Identify which cell holds the provided text, then report its (x, y) central coordinate. 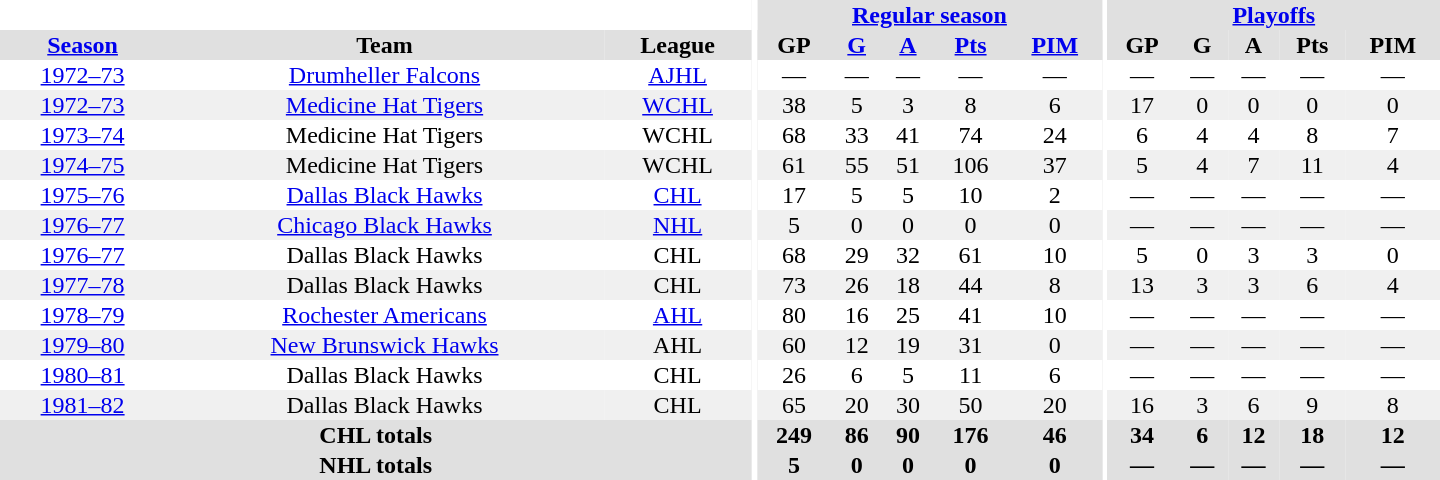
31 (971, 345)
86 (856, 435)
25 (908, 315)
1975–76 (82, 195)
33 (856, 135)
13 (1142, 285)
Season (82, 45)
50 (971, 405)
19 (908, 345)
60 (794, 345)
38 (794, 105)
46 (1055, 435)
2 (1055, 195)
90 (908, 435)
44 (971, 285)
Rochester Americans (384, 315)
55 (856, 165)
106 (971, 165)
9 (1312, 405)
Drumheller Falcons (384, 75)
32 (908, 255)
1974–75 (82, 165)
1973–74 (82, 135)
Team (384, 45)
Playoffs (1274, 15)
New Brunswick Hawks (384, 345)
League (678, 45)
249 (794, 435)
34 (1142, 435)
1979–80 (82, 345)
1981–82 (82, 405)
NHL (678, 225)
24 (1055, 135)
CHL totals (376, 435)
37 (1055, 165)
1980–81 (82, 375)
AJHL (678, 75)
1978–79 (82, 315)
176 (971, 435)
Regular season (930, 15)
65 (794, 405)
73 (794, 285)
80 (794, 315)
51 (908, 165)
NHL totals (376, 465)
1977–78 (82, 285)
30 (908, 405)
Chicago Black Hawks (384, 225)
29 (856, 255)
74 (971, 135)
